Return the (x, y) coordinate for the center point of the cell that contains the specified text.  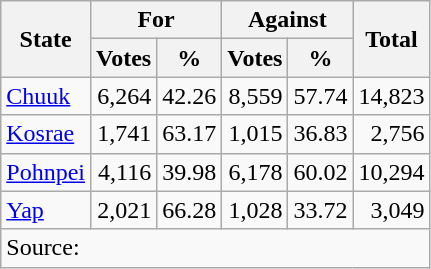
57.74 (320, 96)
39.98 (190, 172)
10,294 (392, 172)
6,178 (255, 172)
Pohnpei (46, 172)
8,559 (255, 96)
66.28 (190, 210)
Kosrae (46, 134)
36.83 (320, 134)
Against (288, 20)
1,015 (255, 134)
2,756 (392, 134)
Chuuk (46, 96)
For (156, 20)
Source: (216, 248)
3,049 (392, 210)
60.02 (320, 172)
42.26 (190, 96)
6,264 (123, 96)
63.17 (190, 134)
4,116 (123, 172)
33.72 (320, 210)
Yap (46, 210)
1,741 (123, 134)
1,028 (255, 210)
2,021 (123, 210)
State (46, 39)
Total (392, 39)
14,823 (392, 96)
